For the text-containing cell, return its midpoint in [x, y] coordinate format. 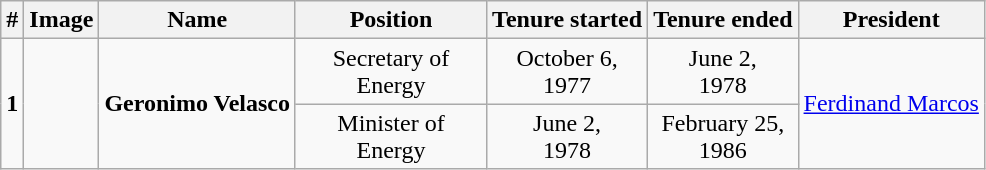
Geronimo Velasco [198, 104]
Minister of Energy [390, 136]
1 [12, 104]
February 25,1986 [723, 136]
Tenure started [568, 20]
Secretary of Energy [390, 72]
President [891, 20]
Image [62, 20]
Ferdinand Marcos [891, 104]
Tenure ended [723, 20]
Name [198, 20]
# [12, 20]
October 6,1977 [568, 72]
Position [390, 20]
